Pinpoint the cell where the given text exists, returning its (x, y) midpoint coordinate. 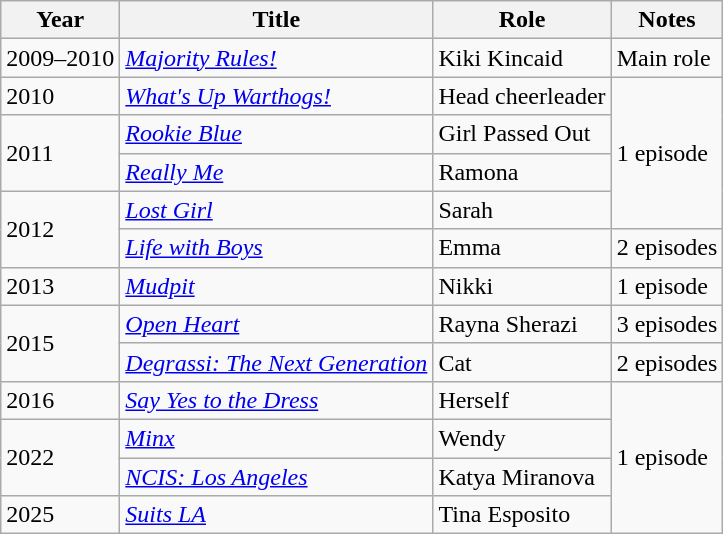
Minx (276, 438)
Lost Girl (276, 210)
Katya Miranova (522, 477)
2025 (60, 515)
Tina Esposito (522, 515)
2009–2010 (60, 58)
Degrassi: The Next Generation (276, 362)
2012 (60, 229)
Sarah (522, 210)
Really Me (276, 172)
Year (60, 20)
Suits LA (276, 515)
Girl Passed Out (522, 134)
Head cheerleader (522, 96)
What's Up Warthogs! (276, 96)
2016 (60, 400)
Nikki (522, 286)
Kiki Kincaid (522, 58)
3 episodes (667, 324)
Say Yes to the Dress (276, 400)
Herself (522, 400)
Title (276, 20)
2015 (60, 343)
Cat (522, 362)
Main role (667, 58)
Rookie Blue (276, 134)
Rayna Sherazi (522, 324)
2022 (60, 457)
2013 (60, 286)
2011 (60, 153)
Role (522, 20)
Notes (667, 20)
2010 (60, 96)
Open Heart (276, 324)
Mudpit (276, 286)
Wendy (522, 438)
Emma (522, 248)
NCIS: Los Angeles (276, 477)
Life with Boys (276, 248)
Ramona (522, 172)
Majority Rules! (276, 58)
